Pinpoint the cell where the given text exists, returning its [X, Y] midpoint coordinate. 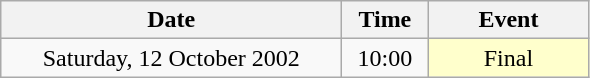
Final [508, 58]
Time [385, 20]
Date [172, 20]
Event [508, 20]
10:00 [385, 58]
Saturday, 12 October 2002 [172, 58]
